Capture the cell that displays the provided text and extract its (X, Y) central coordinate. 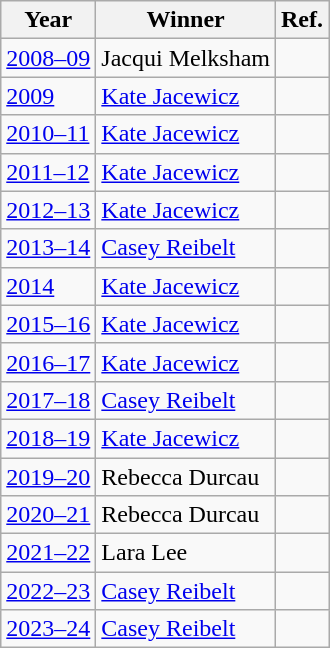
2020–21 (48, 515)
Winner (186, 20)
2015–16 (48, 324)
2017–18 (48, 400)
2022–23 (48, 591)
Ref. (302, 20)
Year (48, 20)
2010–11 (48, 134)
2023–24 (48, 629)
2013–14 (48, 248)
2019–20 (48, 477)
2011–12 (48, 172)
2018–19 (48, 438)
2021–22 (48, 553)
2014 (48, 286)
2008–09 (48, 58)
2009 (48, 96)
2012–13 (48, 210)
Lara Lee (186, 553)
2016–17 (48, 362)
Jacqui Melksham (186, 58)
